Output the [X, Y] coordinate of the center of the cell containing the given text.  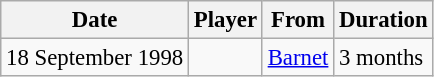
3 months [384, 58]
Date [95, 20]
Duration [384, 20]
18 September 1998 [95, 58]
Player [226, 20]
From [298, 20]
Barnet [298, 58]
